Detect which cell encompasses the target text, then output its [X, Y] center coordinate. 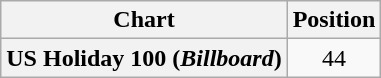
US Holiday 100 (Billboard) [144, 58]
Chart [144, 20]
Position [334, 20]
44 [334, 58]
